Provide the [X, Y] coordinate of the cell's center where the given text is located.  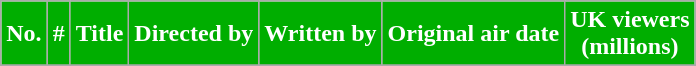
Original air date [474, 34]
Title [100, 34]
# [58, 34]
Directed by [194, 34]
Written by [320, 34]
UK viewers(millions) [630, 34]
No. [24, 34]
